Provide the [x, y] coordinate of the cell's center where the given text is located.  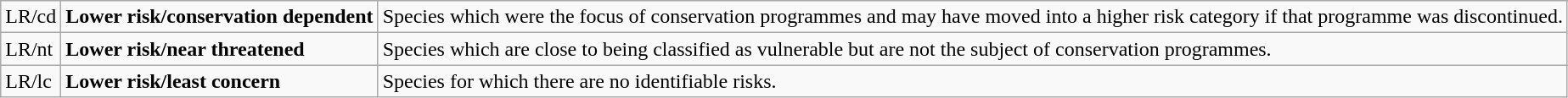
LR/cd [31, 17]
LR/lc [31, 81]
Lower risk/least concern [219, 81]
LR/nt [31, 49]
Species for which there are no identifiable risks. [973, 81]
Species which were the focus of conservation programmes and may have moved into a higher risk category if that programme was discontinued. [973, 17]
Lower risk/near threatened [219, 49]
Species which are close to being classified as vulnerable but are not the subject of conservation programmes. [973, 49]
Lower risk/conservation dependent [219, 17]
